Pinpoint the cell where the given text exists, returning its (x, y) midpoint coordinate. 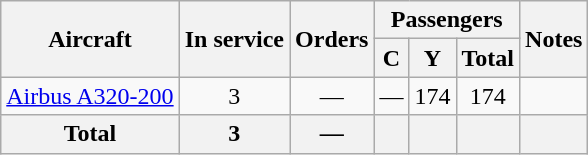
Y (432, 58)
Passengers (447, 20)
Notes (554, 39)
Orders (332, 39)
Airbus A320-200 (90, 96)
C (392, 58)
Aircraft (90, 39)
In service (234, 39)
